Extract the [x, y] coordinate from the center of the cell holding the provided text.  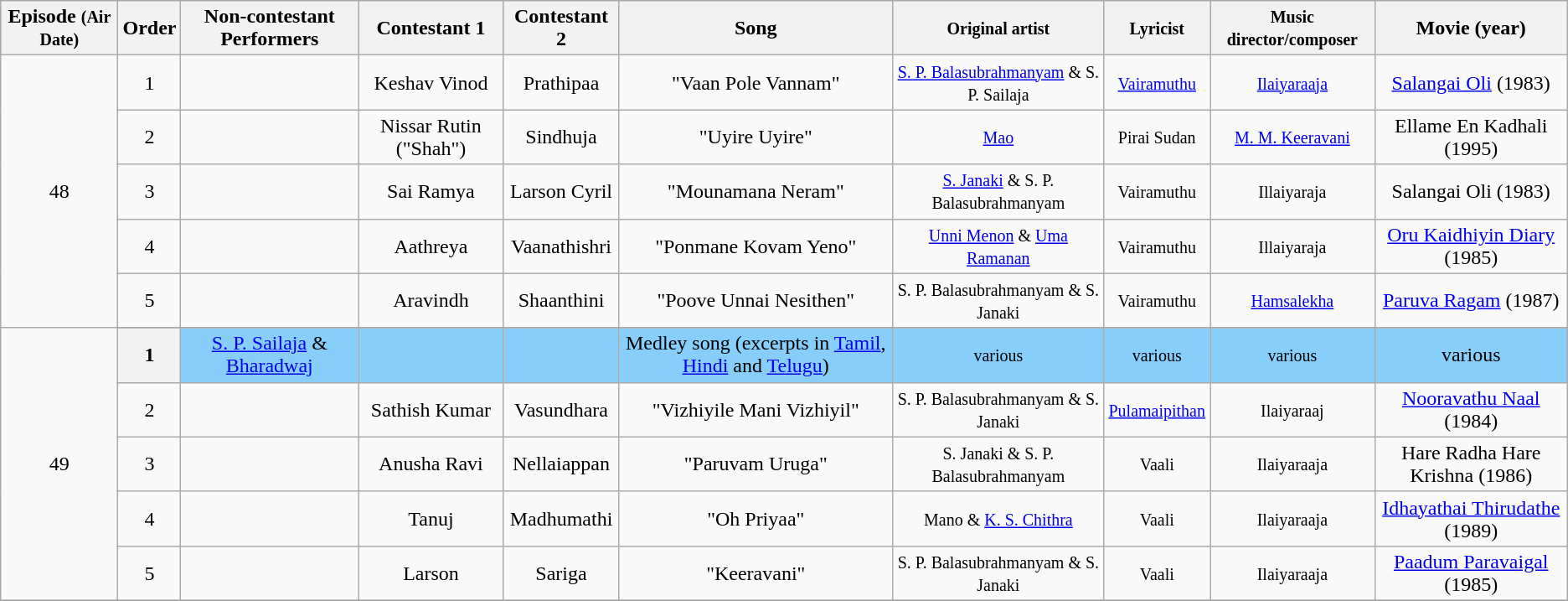
"Uyire Uyire" [756, 137]
Non-contestant Performers [270, 28]
Vaanathishri [561, 246]
Ellame En Kadhali (1995) [1471, 137]
M. M. Keeravani [1293, 137]
"Poove Unnai Nesithen" [756, 300]
Music director/composer [1293, 28]
Sai Ramya [431, 191]
Nooravathu Naal (1984) [1471, 409]
Pirai Sudan [1158, 137]
Lyricist [1158, 28]
Hare Radha Hare Krishna (1986) [1471, 464]
Larson Cyril [561, 191]
Larson [431, 573]
Song [756, 28]
"Vaan Pole Vannam" [756, 82]
Hamsalekha [1293, 300]
Sariga [561, 573]
Paadum Paravaigal (1985) [1471, 573]
Shaanthini [561, 300]
S. P. Sailaja & Bharadwaj [270, 355]
Aravindh [431, 300]
Contestant 2 [561, 28]
Mao [998, 137]
"Vizhiyile Mani Vizhiyil" [756, 409]
48 [59, 191]
Aathreya [431, 246]
Prathipaa [561, 82]
Madhumathi [561, 518]
"Keeravani" [756, 573]
Mano & K. S. Chithra [998, 518]
Sindhuja [561, 137]
Medley song (excerpts in Tamil, Hindi and Telugu) [756, 355]
Movie (year) [1471, 28]
"Paruvam Uruga" [756, 464]
Oru Kaidhiyin Diary (1985) [1471, 246]
Keshav Vinod [431, 82]
Nellaiappan [561, 464]
49 [59, 464]
Sathish Kumar [431, 409]
Pulamaipithan [1158, 409]
Episode (Air Date) [59, 28]
"Ponmane Kovam Yeno" [756, 246]
Tanuj [431, 518]
Anusha Ravi [431, 464]
S. P. Balasubrahmanyam & S. P. Sailaja [998, 82]
"Mounamana Neram" [756, 191]
Idhayathai Thirudathe (1989) [1471, 518]
Paruva Ragam (1987) [1471, 300]
Vasundhara [561, 409]
Order [149, 28]
Nissar Rutin ("Shah") [431, 137]
Contestant 1 [431, 28]
Ilaiyaraaj [1293, 409]
Unni Menon & Uma Ramanan [998, 246]
"Oh Priyaa" [756, 518]
Original artist [998, 28]
